Output the [X, Y] coordinate of the center of the cell containing the given text.  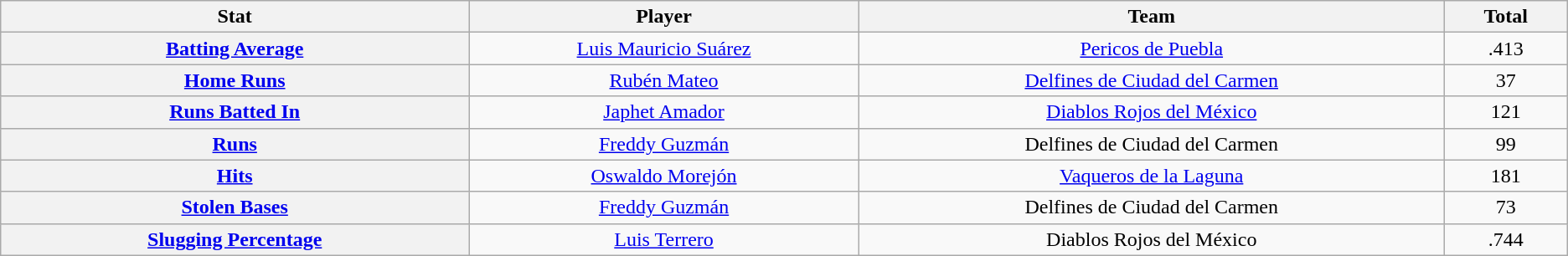
Stat [235, 17]
Vaqueros de la Laguna [1151, 176]
Japhet Amador [664, 112]
.413 [1506, 49]
.744 [1506, 239]
Stolen Bases [235, 207]
99 [1506, 144]
Player [664, 17]
37 [1506, 80]
Oswaldo Morejón [664, 176]
73 [1506, 207]
Team [1151, 17]
Hits [235, 176]
Slugging Percentage [235, 239]
121 [1506, 112]
Home Runs [235, 80]
Batting Average [235, 49]
Luis Terrero [664, 239]
181 [1506, 176]
Luis Mauricio Suárez [664, 49]
Total [1506, 17]
Pericos de Puebla [1151, 49]
Runs Batted In [235, 112]
Runs [235, 144]
Rubén Mateo [664, 80]
